Provide the (x, y) coordinate of the cell's center where the given text is located.  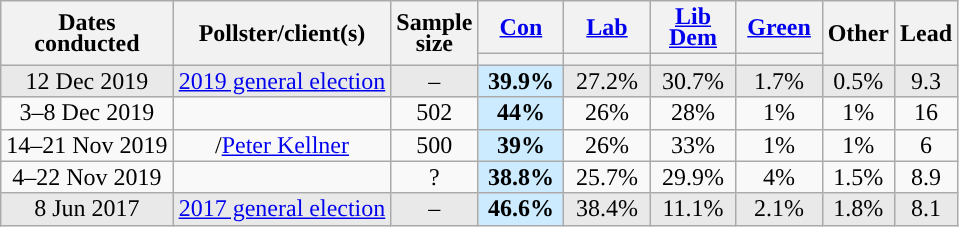
1.7% (779, 81)
1.8% (858, 209)
Lead (926, 33)
25.7% (607, 177)
Lib Dem (693, 28)
500 (434, 145)
502 (434, 113)
1.5% (858, 177)
44% (521, 113)
11.1% (693, 209)
? (434, 177)
33% (693, 145)
28% (693, 113)
Lab (607, 28)
3–8 Dec 2019 (87, 113)
8.1 (926, 209)
4% (779, 177)
Datesconducted (87, 33)
Samplesize (434, 33)
4–22 Nov 2019 (87, 177)
Con (521, 28)
/Peter Kellner (282, 145)
2.1% (779, 209)
27.2% (607, 81)
39.9% (521, 81)
6 (926, 145)
14–21 Nov 2019 (87, 145)
8 Jun 2017 (87, 209)
39% (521, 145)
Pollster/client(s) (282, 33)
38.4% (607, 209)
46.6% (521, 209)
38.8% (521, 177)
Other (858, 33)
30.7% (693, 81)
Green (779, 28)
2019 general election (282, 81)
9.3 (926, 81)
29.9% (693, 177)
16 (926, 113)
0.5% (858, 81)
12 Dec 2019 (87, 81)
8.9 (926, 177)
2017 general election (282, 209)
